Pinpoint the cell where the given text exists, returning its (X, Y) midpoint coordinate. 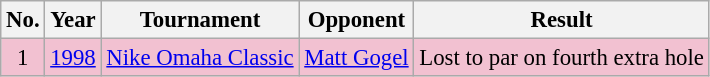
Opponent (356, 20)
Lost to par on fourth extra hole (562, 58)
Year (73, 20)
No. (23, 20)
Tournament (200, 20)
1998 (73, 58)
Result (562, 20)
Nike Omaha Classic (200, 58)
Matt Gogel (356, 58)
1 (23, 58)
